Return the (X, Y) coordinate for the center point of the cell that contains the specified text.  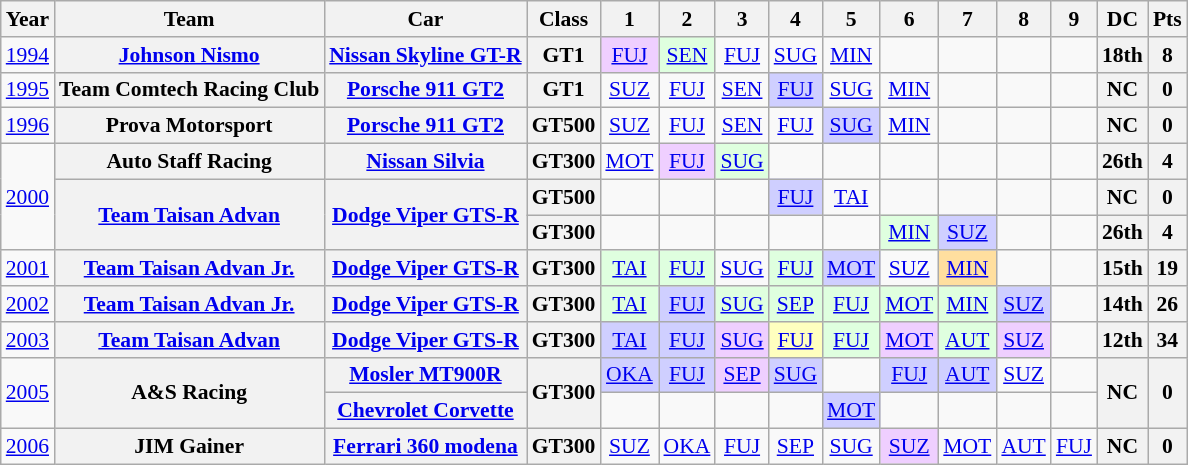
19 (1168, 269)
2 (686, 19)
1996 (28, 126)
JIM Gainer (189, 447)
14th (1122, 304)
Ferrari 360 modena (425, 447)
2006 (28, 447)
2001 (28, 269)
Year (28, 19)
2003 (28, 340)
7 (967, 19)
5 (851, 19)
Pts (1168, 19)
Chevrolet Corvette (425, 411)
Nissan Skyline GT-R (425, 55)
3 (742, 19)
12th (1122, 340)
9 (1074, 19)
2000 (28, 198)
Car (425, 19)
6 (909, 19)
Auto Staff Racing (189, 162)
2005 (28, 392)
Nissan Silvia (425, 162)
Team (189, 19)
Mosler MT900R (425, 375)
1 (629, 19)
Prova Motorsport (189, 126)
15th (1122, 269)
26 (1168, 304)
2002 (28, 304)
1994 (28, 55)
Class (564, 19)
A&S Racing (189, 392)
Johnson Nismo (189, 55)
1995 (28, 90)
DC (1122, 19)
18th (1122, 55)
Team Comtech Racing Club (189, 90)
34 (1168, 340)
